Capture the cell that displays the provided text and extract its [x, y] central coordinate. 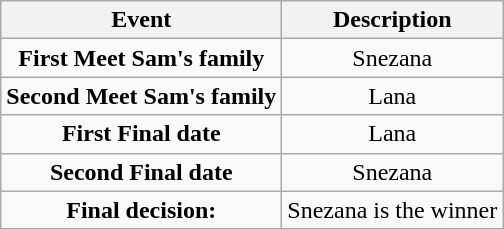
Final decision: [142, 210]
First Meet Sam's family [142, 58]
First Final date [142, 134]
Description [392, 20]
Second Meet Sam's family [142, 96]
Snezana is the winner [392, 210]
Second Final date [142, 172]
Event [142, 20]
